Scan for the cell matching the given text and deliver its [X, Y] coordinate at center. 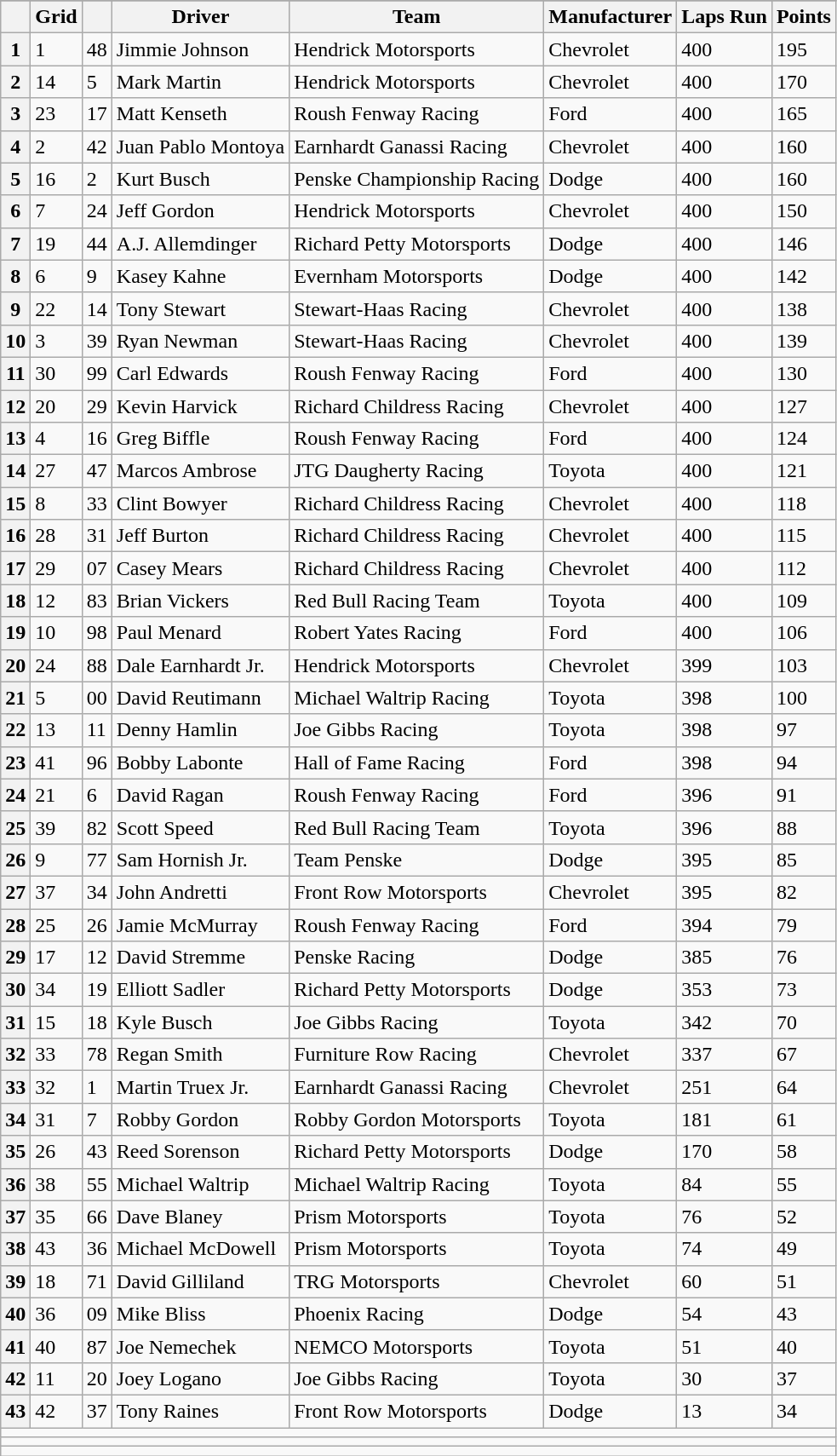
106 [804, 633]
Kurt Busch [200, 179]
77 [97, 860]
139 [804, 341]
Jeff Gordon [200, 211]
Points [804, 17]
Elliott Sadler [200, 990]
99 [97, 373]
103 [804, 665]
181 [725, 1119]
130 [804, 373]
Michael McDowell [200, 1249]
54 [725, 1314]
David Gilliland [200, 1281]
David Stremme [200, 958]
Tony Raines [200, 1411]
79 [804, 924]
109 [804, 601]
165 [804, 114]
150 [804, 211]
Kasey Kahne [200, 276]
David Ragan [200, 795]
Team Penske [417, 860]
70 [804, 1022]
115 [804, 536]
195 [804, 49]
60 [725, 1281]
100 [804, 698]
74 [725, 1249]
97 [804, 730]
71 [97, 1281]
83 [97, 601]
342 [725, 1022]
Bobby Labonte [200, 763]
Phoenix Racing [417, 1314]
Robby Gordon Motorsports [417, 1119]
48 [97, 49]
98 [97, 633]
Penske Championship Racing [417, 179]
Laps Run [725, 17]
118 [804, 504]
Paul Menard [200, 633]
Matt Kenseth [200, 114]
64 [804, 1087]
Clint Bowyer [200, 504]
Dave Blaney [200, 1217]
Reed Sorenson [200, 1152]
Greg Biffle [200, 439]
Sam Hornish Jr. [200, 860]
47 [97, 471]
Tony Stewart [200, 308]
Team [417, 17]
Robby Gordon [200, 1119]
Michael Waltrip [200, 1184]
Jeff Burton [200, 536]
00 [97, 698]
Dale Earnhardt Jr. [200, 665]
121 [804, 471]
Evernham Motorsports [417, 276]
112 [804, 568]
Driver [200, 17]
Grid [56, 17]
Robert Yates Racing [417, 633]
Scott Speed [200, 827]
Manufacturer [611, 17]
49 [804, 1249]
142 [804, 276]
78 [97, 1055]
Joey Logano [200, 1378]
Jimmie Johnson [200, 49]
John Andretti [200, 892]
399 [725, 665]
Denny Hamlin [200, 730]
73 [804, 990]
NEMCO Motorsports [417, 1346]
96 [97, 763]
Hall of Fame Racing [417, 763]
94 [804, 763]
Jamie McMurray [200, 924]
A.J. Allemdinger [200, 244]
85 [804, 860]
87 [97, 1346]
Kevin Harvick [200, 406]
84 [725, 1184]
58 [804, 1152]
124 [804, 439]
91 [804, 795]
Martin Truex Jr. [200, 1087]
Ryan Newman [200, 341]
Casey Mears [200, 568]
Mark Martin [200, 82]
67 [804, 1055]
52 [804, 1217]
Joe Nemechek [200, 1346]
TRG Motorsports [417, 1281]
Mike Bliss [200, 1314]
61 [804, 1119]
394 [725, 924]
138 [804, 308]
Juan Pablo Montoya [200, 147]
Brian Vickers [200, 601]
385 [725, 958]
337 [725, 1055]
JTG Daugherty Racing [417, 471]
44 [97, 244]
251 [725, 1087]
127 [804, 406]
353 [725, 990]
David Reutimann [200, 698]
Furniture Row Racing [417, 1055]
09 [97, 1314]
07 [97, 568]
Penske Racing [417, 958]
Kyle Busch [200, 1022]
Marcos Ambrose [200, 471]
Regan Smith [200, 1055]
66 [97, 1217]
Carl Edwards [200, 373]
146 [804, 244]
